Pinpoint the cell where the given text exists, returning its [x, y] midpoint coordinate. 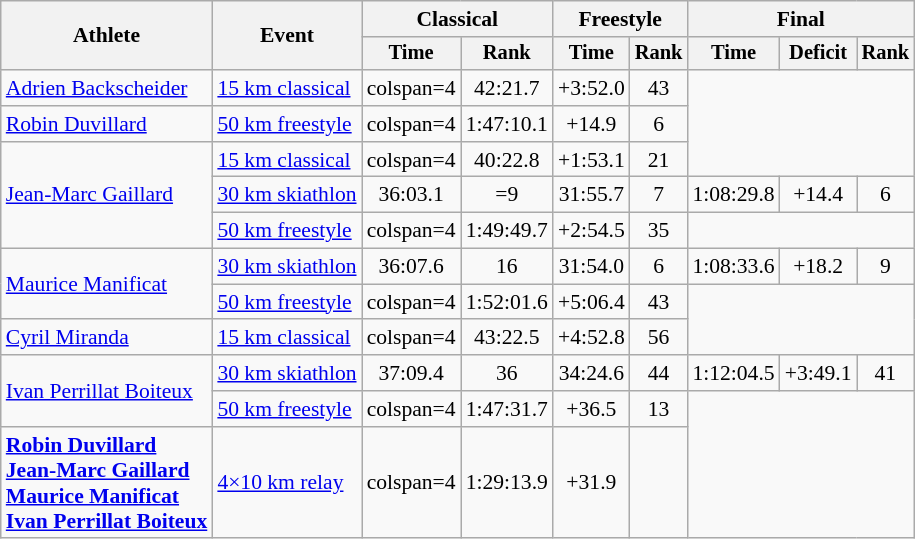
1:49:49.7 [507, 231]
13 [659, 409]
44 [659, 373]
Maurice Manificat [107, 284]
16 [507, 267]
4×10 km relay [286, 483]
7 [659, 195]
Deficit [818, 54]
1:08:29.8 [733, 195]
+1:53.1 [592, 160]
1:08:33.6 [733, 267]
1:47:10.1 [507, 124]
+14.9 [592, 124]
1:47:31.7 [507, 409]
Jean-Marc Gaillard [107, 196]
Freestyle [620, 19]
+31.9 [592, 483]
1:52:01.6 [507, 302]
9 [886, 267]
+3:52.0 [592, 88]
=9 [507, 195]
+2:54.5 [592, 231]
Robin Duvillard [107, 124]
36 [507, 373]
40:22.8 [507, 160]
Final [800, 19]
+14.4 [818, 195]
Robin DuvillardJean-Marc GaillardMaurice ManificatIvan Perrillat Boiteux [107, 483]
+18.2 [818, 267]
34:24.6 [592, 373]
37:09.4 [412, 373]
+36.5 [592, 409]
31:55.7 [592, 195]
+5:06.4 [592, 302]
1:12:04.5 [733, 373]
21 [659, 160]
56 [659, 338]
+4:52.8 [592, 338]
Classical [458, 19]
Event [286, 36]
31:54.0 [592, 267]
43:22.5 [507, 338]
Adrien Backscheider [107, 88]
36:03.1 [412, 195]
36:07.6 [412, 267]
Ivan Perrillat Boiteux [107, 390]
42:21.7 [507, 88]
Athlete [107, 36]
Cyril Miranda [107, 338]
41 [886, 373]
35 [659, 231]
+3:49.1 [818, 373]
1:29:13.9 [507, 483]
